Detect which cell encompasses the target text, then output its (x, y) center coordinate. 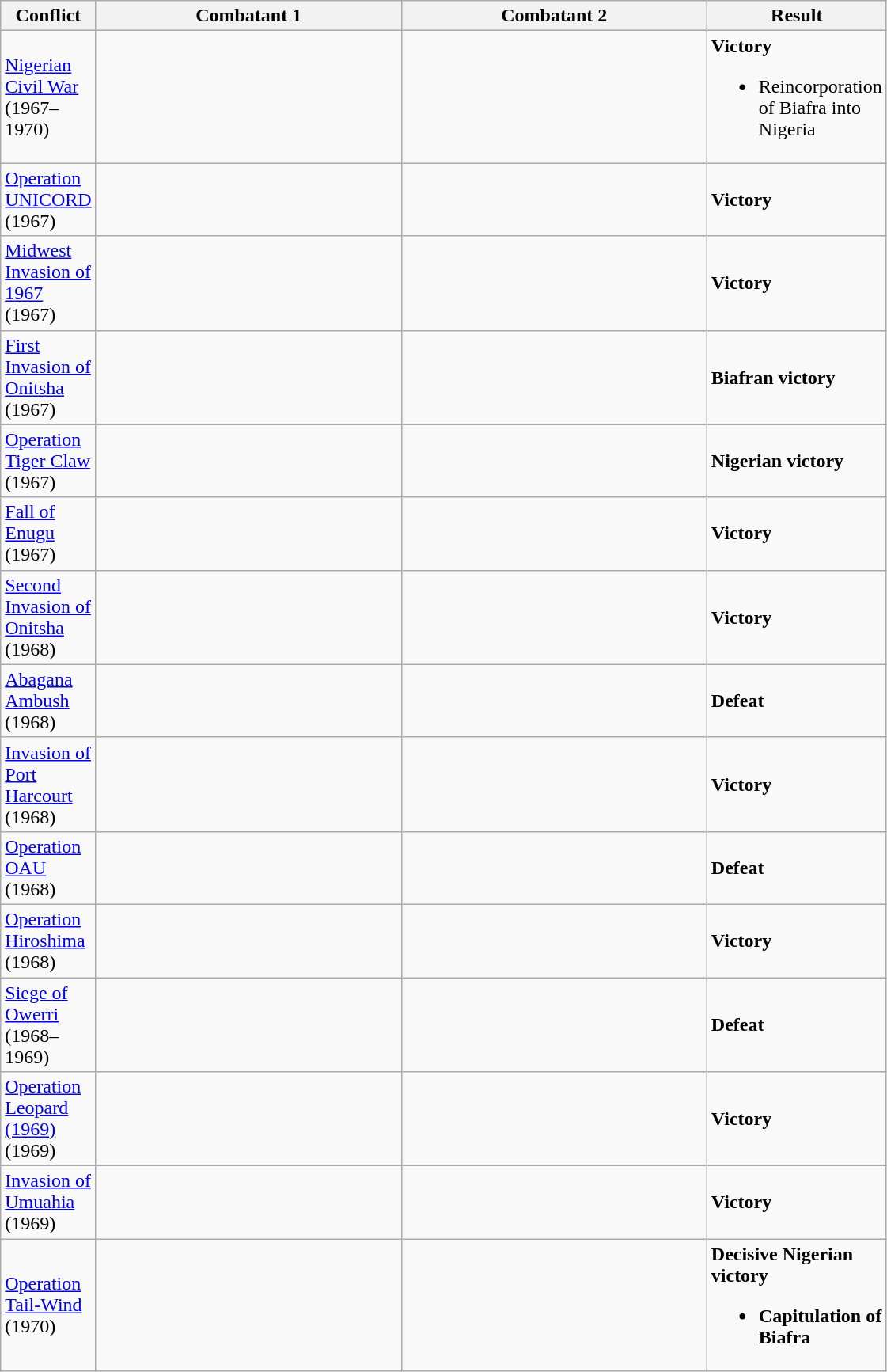
Combatant 1 (248, 16)
VictoryReincorporation of Biafra into Nigeria (796, 97)
Result (796, 16)
Operation UNICORD(1967) (48, 200)
Decisive Nigerian victoryCapitulation of Biafra (796, 1305)
Fall of Enugu(1967) (48, 534)
Combatant 2 (554, 16)
Conflict (48, 16)
Nigerian Civil War(1967–1970) (48, 97)
Invasion of Port Harcourt(1968) (48, 784)
Operation Tiger Claw(1967) (48, 461)
Nigerian victory (796, 461)
Operation OAU(1968) (48, 868)
Operation Hiroshima(1968) (48, 941)
Invasion of Umuahia(1969) (48, 1203)
First Invasion of Onitsha(1967) (48, 377)
Operation Tail-Wind(1970) (48, 1305)
Midwest Invasion of 1967(1967) (48, 283)
Second Invasion of Onitsha(1968) (48, 618)
Abagana Ambush(1968) (48, 701)
Siege of Owerri(1968–1969) (48, 1024)
Biafran victory (796, 377)
Operation Leopard (1969)(1969) (48, 1119)
